Capture the cell that displays the provided text and extract its [x, y] central coordinate. 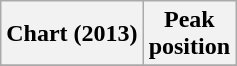
Peakposition [189, 34]
Chart (2013) [72, 34]
